Output the [X, Y] coordinate of the center of the cell containing the given text.  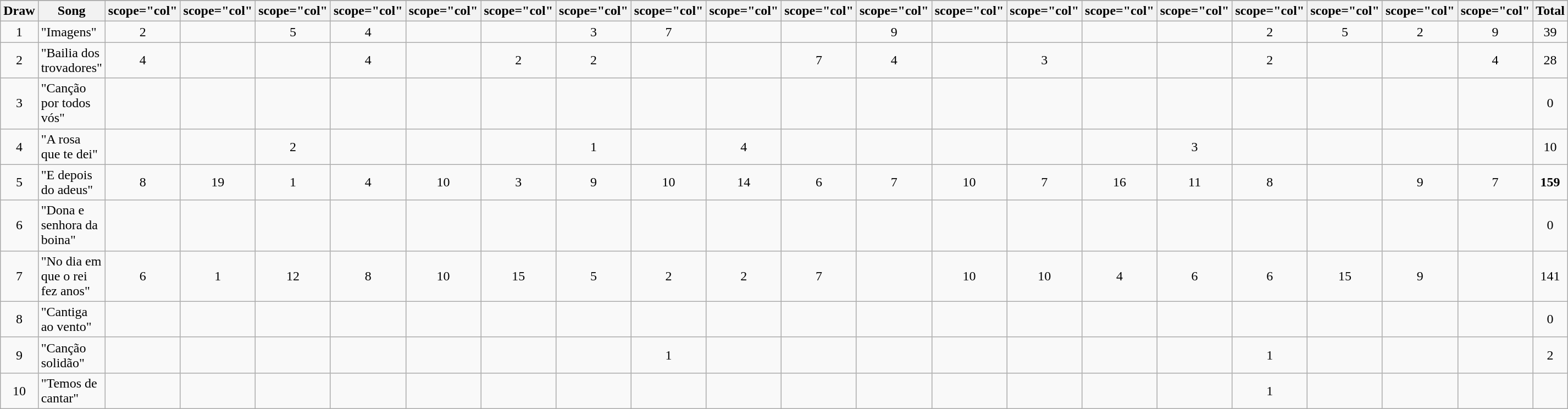
28 [1550, 60]
"A rosa que te dei" [71, 146]
19 [218, 183]
Total [1550, 11]
141 [1550, 276]
14 [744, 183]
159 [1550, 183]
Song [71, 11]
"Bailia dos trovadores" [71, 60]
"Canção solidão" [71, 355]
12 [293, 276]
Draw [19, 11]
"Cantiga ao vento" [71, 319]
"E depois do adeus" [71, 183]
"Dona e senhora da boina" [71, 225]
"Imagens" [71, 32]
"Temos de cantar" [71, 390]
11 [1195, 183]
39 [1550, 32]
"Canção por todos vós" [71, 103]
"No dia em que o rei fez anos" [71, 276]
16 [1120, 183]
